Scan for the cell matching the given text and deliver its (x, y) coordinate at center. 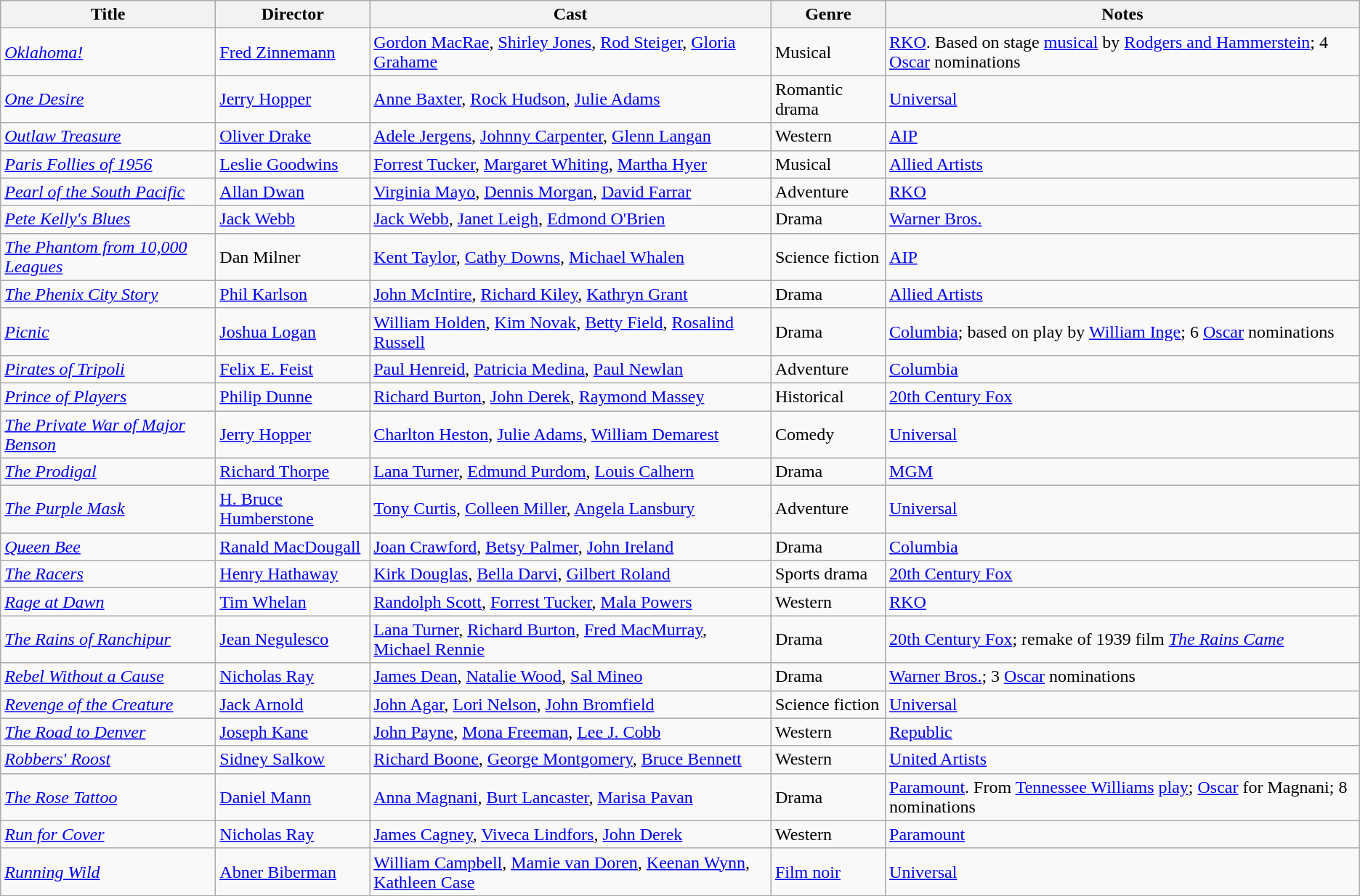
Dan Milner (293, 257)
H. Bruce Humberstone (293, 510)
Jack Webb (293, 219)
Historical (828, 396)
Henry Hathaway (293, 574)
Charlton Heston, Julie Adams, William Demarest (571, 434)
Rage at Dawn (108, 602)
Anne Baxter, Rock Hudson, Julie Adams (571, 99)
Randolph Scott, Forrest Tucker, Mala Powers (571, 602)
James Cagney, Viveca Lindfors, John Derek (571, 834)
Leslie Goodwins (293, 164)
Outlaw Treasure (108, 137)
John Payne, Mona Freeman, Lee J. Cobb (571, 732)
Lana Turner, Edmund Purdom, Louis Calhern (571, 472)
Queen Bee (108, 547)
Virginia Mayo, Dennis Morgan, David Farrar (571, 192)
The Rose Tattoo (108, 797)
Tim Whelan (293, 602)
Genre (828, 15)
One Desire (108, 99)
Cast (571, 15)
Comedy (828, 434)
Richard Boone, George Montgomery, Bruce Bennett (571, 759)
William Campbell, Mamie van Doren, Keenan Wynn, Kathleen Case (571, 871)
Run for Cover (108, 834)
20th Century Fox; remake of 1939 film The Rains Came (1123, 639)
Kirk Douglas, Bella Darvi, Gilbert Roland (571, 574)
Notes (1123, 15)
Director (293, 15)
Phil Karlson (293, 294)
Warner Bros. (1123, 219)
Allan Dwan (293, 192)
Anna Magnani, Burt Lancaster, Marisa Pavan (571, 797)
The Private War of Major Benson (108, 434)
Prince of Players (108, 396)
James Dean, Natalie Wood, Sal Mineo (571, 677)
The Phantom from 10,000 Leagues (108, 257)
Film noir (828, 871)
John McIntire, Richard Kiley, Kathryn Grant (571, 294)
Paramount (1123, 834)
Picnic (108, 331)
Fred Zinnemann (293, 52)
Sports drama (828, 574)
The Racers (108, 574)
Richard Thorpe (293, 472)
Oliver Drake (293, 137)
Joseph Kane (293, 732)
Joan Crawford, Betsy Palmer, John Ireland (571, 547)
Abner Biberman (293, 871)
Republic (1123, 732)
Felix E. Feist (293, 369)
Robbers' Roost (108, 759)
Kent Taylor, Cathy Downs, Michael Whalen (571, 257)
Ranald MacDougall (293, 547)
Philip Dunne (293, 396)
The Prodigal (108, 472)
Pirates of Tripoli (108, 369)
The Rains of Ranchipur (108, 639)
Daniel Mann (293, 797)
Oklahoma! (108, 52)
Adele Jergens, Johnny Carpenter, Glenn Langan (571, 137)
The Road to Denver (108, 732)
RKO. Based on stage musical by Rodgers and Hammerstein; 4 Oscar nominations (1123, 52)
Paramount. From Tennessee Williams play; Oscar for Magnani; 8 nominations (1123, 797)
Warner Bros.; 3 Oscar nominations (1123, 677)
Revenge of the Creature (108, 704)
The Phenix City Story (108, 294)
Running Wild (108, 871)
Pete Kelly's Blues (108, 219)
Jack Arnold (293, 704)
Jack Webb, Janet Leigh, Edmond O'Brien (571, 219)
Tony Curtis, Colleen Miller, Angela Lansbury (571, 510)
John Agar, Lori Nelson, John Bromfield (571, 704)
William Holden, Kim Novak, Betty Field, Rosalind Russell (571, 331)
Paris Follies of 1956 (108, 164)
Sidney Salkow (293, 759)
Romantic drama (828, 99)
Columbia; based on play by William Inge; 6 Oscar nominations (1123, 331)
Rebel Without a Cause (108, 677)
Pearl of the South Pacific (108, 192)
Gordon MacRae, Shirley Jones, Rod Steiger, Gloria Grahame (571, 52)
Joshua Logan (293, 331)
MGM (1123, 472)
Jean Negulesco (293, 639)
Title (108, 15)
Paul Henreid, Patricia Medina, Paul Newlan (571, 369)
The Purple Mask (108, 510)
Forrest Tucker, Margaret Whiting, Martha Hyer (571, 164)
Lana Turner, Richard Burton, Fred MacMurray, Michael Rennie (571, 639)
United Artists (1123, 759)
Richard Burton, John Derek, Raymond Massey (571, 396)
